Search for the cell housing the specified text and yield its [x, y] center coordinate. 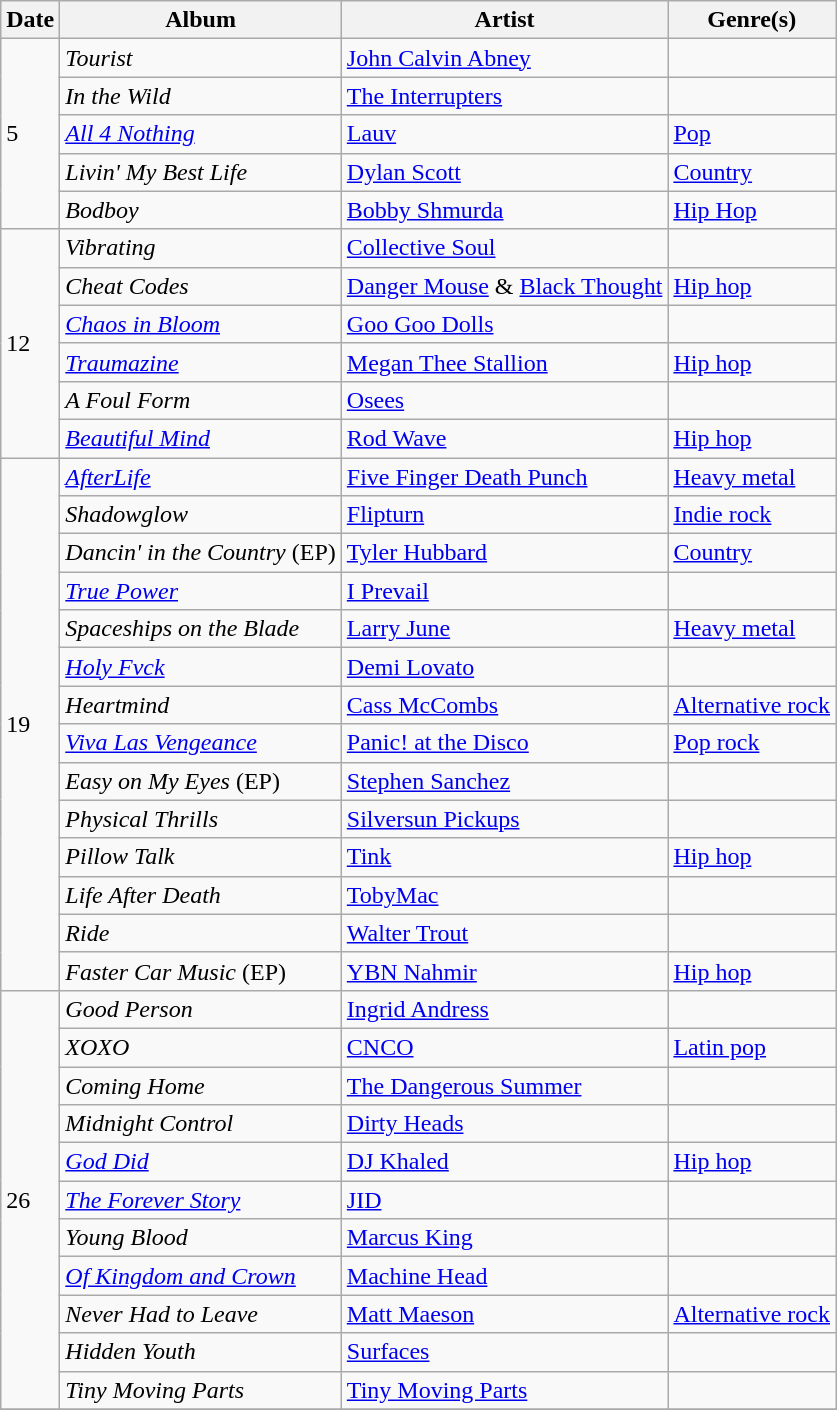
I Prevail [504, 591]
Megan Thee Stallion [504, 362]
True Power [201, 591]
DJ Khaled [504, 1162]
Genre(s) [752, 20]
Pillow Talk [201, 857]
Bobby Shmurda [504, 210]
Tourist [201, 58]
Shadowglow [201, 515]
Silversun Pickups [504, 819]
Collective Soul [504, 248]
Stephen Sanchez [504, 781]
Indie rock [752, 515]
19 [30, 724]
12 [30, 343]
Traumazine [201, 362]
Album [201, 20]
Faster Car Music (EP) [201, 971]
JID [504, 1200]
5 [30, 134]
XOXO [201, 1047]
Tyler Hubbard [504, 553]
Spaceships on the Blade [201, 629]
The Forever Story [201, 1200]
Midnight Control [201, 1124]
Dancin' in the Country (EP) [201, 553]
The Dangerous Summer [504, 1085]
Hip Hop [752, 210]
26 [30, 1200]
Beautiful Mind [201, 438]
Matt Maeson [504, 1314]
Marcus King [504, 1238]
The Interrupters [504, 96]
Dirty Heads [504, 1124]
Viva Las Vengeance [201, 743]
Ride [201, 933]
A Foul Form [201, 400]
Five Finger Death Punch [504, 477]
Dylan Scott [504, 172]
All 4 Nothing [201, 134]
John Calvin Abney [504, 58]
Danger Mouse & Black Thought [504, 286]
Chaos in Bloom [201, 324]
AfterLife [201, 477]
Pop [752, 134]
Flipturn [504, 515]
Panic! at the Disco [504, 743]
Hidden Youth [201, 1352]
Larry June [504, 629]
Ingrid Andress [504, 1009]
Heartmind [201, 705]
Osees [504, 400]
God Did [201, 1162]
Surfaces [504, 1352]
Date [30, 20]
Cass McCombs [504, 705]
CNCO [504, 1047]
Lauv [504, 134]
Physical Thrills [201, 819]
Latin pop [752, 1047]
Cheat Codes [201, 286]
Holy Fvck [201, 667]
Easy on My Eyes (EP) [201, 781]
Tink [504, 857]
Pop rock [752, 743]
Rod Wave [504, 438]
TobyMac [504, 895]
In the Wild [201, 96]
Life After Death [201, 895]
Vibrating [201, 248]
Never Had to Leave [201, 1314]
Goo Goo Dolls [504, 324]
Coming Home [201, 1085]
Artist [504, 20]
YBN Nahmir [504, 971]
Good Person [201, 1009]
Of Kingdom and Crown [201, 1276]
Bodboy [201, 210]
Young Blood [201, 1238]
Machine Head [504, 1276]
Livin' My Best Life [201, 172]
Demi Lovato [504, 667]
Walter Trout [504, 933]
